From the cell containing the given text, extract its center point as (x, y) coordinate. 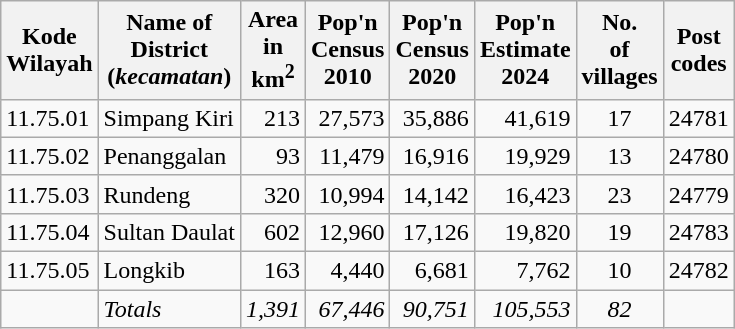
17 (620, 118)
19,929 (525, 156)
24781 (698, 118)
17,126 (432, 232)
19 (620, 232)
24783 (698, 232)
Postcodes (698, 50)
105,553 (525, 309)
27,573 (348, 118)
23 (620, 194)
35,886 (432, 118)
Longkib (169, 271)
14,142 (432, 194)
67,446 (348, 309)
Area in km2 (272, 50)
602 (272, 232)
11.75.02 (50, 156)
12,960 (348, 232)
Pop'nCensus2010 (348, 50)
KodeWilayah (50, 50)
24779 (698, 194)
16,916 (432, 156)
Penanggalan (169, 156)
Pop'nEstimate2024 (525, 50)
4,440 (348, 271)
41,619 (525, 118)
Pop'nCensus2020 (432, 50)
19,820 (525, 232)
93 (272, 156)
7,762 (525, 271)
6,681 (432, 271)
82 (620, 309)
24782 (698, 271)
Name ofDistrict(kecamatan) (169, 50)
11.75.05 (50, 271)
13 (620, 156)
320 (272, 194)
Rundeng (169, 194)
Simpang Kiri (169, 118)
11.75.01 (50, 118)
1,391 (272, 309)
90,751 (432, 309)
Totals (169, 309)
11,479 (348, 156)
16,423 (525, 194)
10,994 (348, 194)
163 (272, 271)
No.ofvillages (620, 50)
11.75.04 (50, 232)
213 (272, 118)
11.75.03 (50, 194)
10 (620, 271)
24780 (698, 156)
Sultan Daulat (169, 232)
